Pinpoint the cell where the given text exists, returning its [x, y] midpoint coordinate. 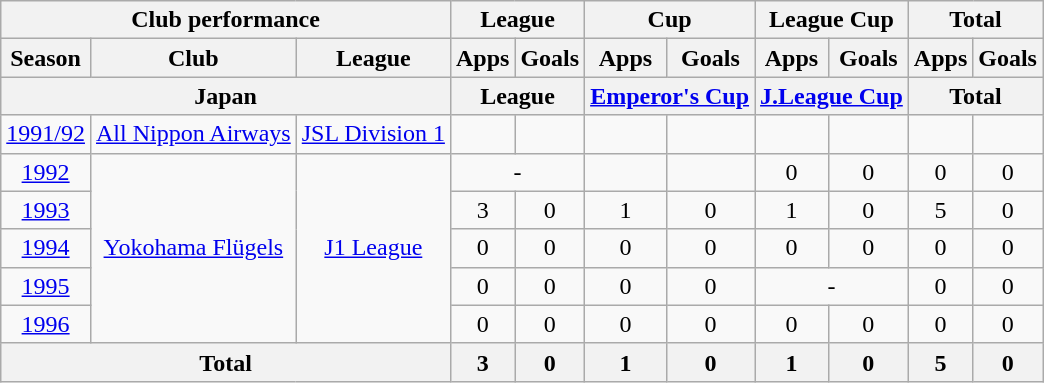
Club [193, 58]
All Nippon Airways [193, 134]
J.League Cup [832, 96]
Season [46, 58]
JSL Division 1 [373, 134]
J1 League [373, 248]
League Cup [832, 20]
1991/92 [46, 134]
Club performance [226, 20]
1996 [46, 324]
Emperor's Cup [670, 96]
Cup [670, 20]
1992 [46, 172]
Japan [226, 96]
Yokohama Flügels [193, 248]
1995 [46, 286]
1994 [46, 248]
1993 [46, 210]
